Pinpoint the cell where the given text exists, returning its [x, y] midpoint coordinate. 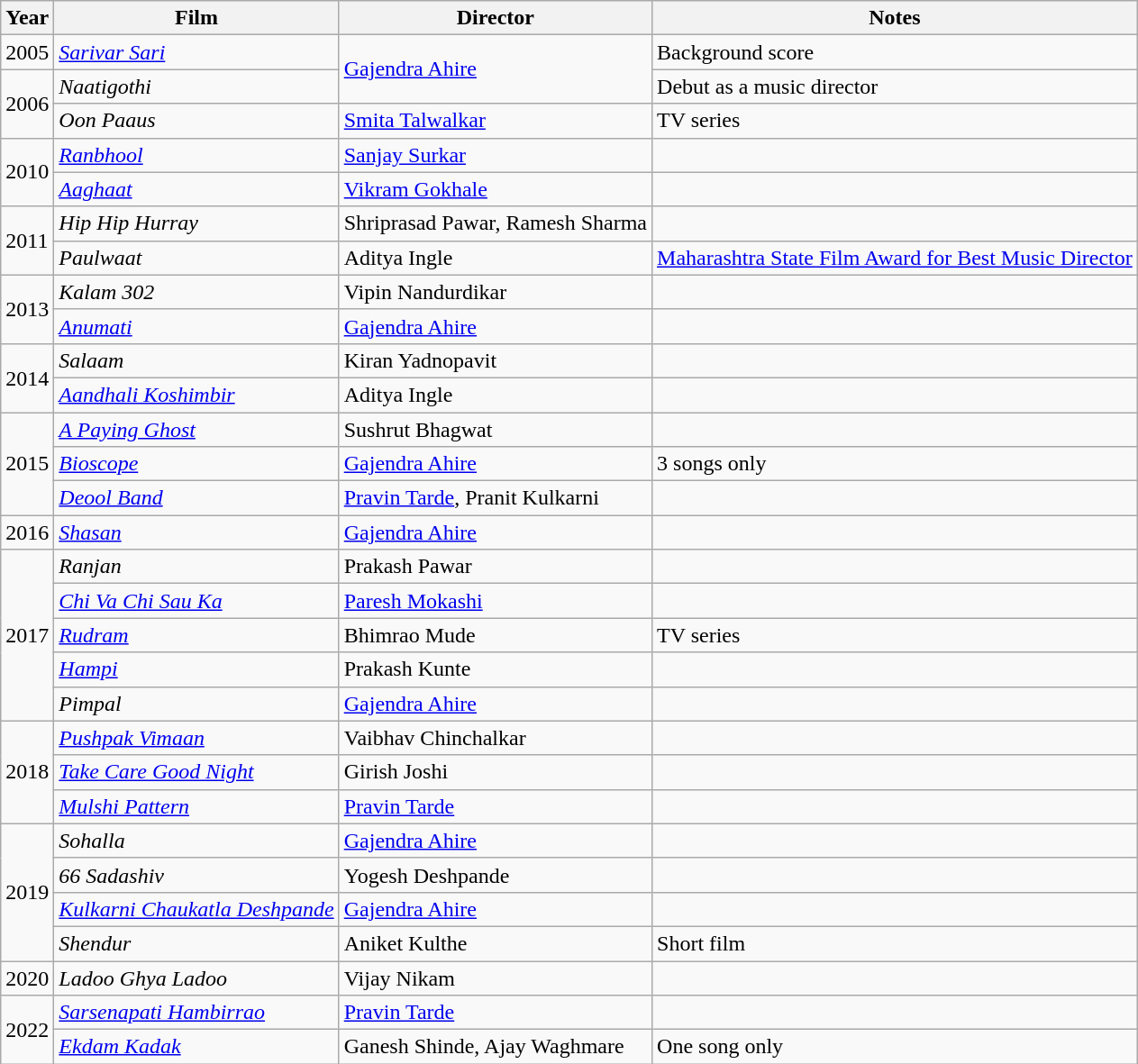
Take Care Good Night [196, 772]
Yogesh Deshpande [496, 875]
Sarivar Sari [196, 52]
Vikram Gokhale [496, 189]
2014 [27, 377]
2022 [27, 1030]
Year [27, 18]
Director [496, 18]
2006 [27, 104]
One song only [896, 1047]
Background score [896, 52]
Paulwaat [196, 258]
2015 [27, 464]
Ranbhool [196, 155]
Bhimrao Mude [496, 635]
Pushpak Vimaan [196, 738]
Shendur [196, 943]
2017 [27, 635]
2005 [27, 52]
Aandhali Koshimbir [196, 395]
Shasan [196, 532]
Pimpal [196, 704]
Sarsenapati Hambirrao [196, 1013]
Prakash Kunte [496, 669]
Bioscope [196, 464]
2019 [27, 892]
2016 [27, 532]
2013 [27, 309]
Shriprasad Pawar, Ramesh Sharma [496, 223]
Ladoo Ghya Ladoo [196, 978]
Prakash Pawar [496, 567]
Sanjay Surkar [496, 155]
Hip Hip Hurray [196, 223]
Debut as a music director [896, 86]
Naatigothi [196, 86]
2020 [27, 978]
Salaam [196, 360]
Aniket Kulthe [496, 943]
Notes [896, 18]
Vipin Nandurdikar [496, 292]
Kalam 302 [196, 292]
Chi Va Chi Sau Ka [196, 601]
Film [196, 18]
Ranjan [196, 567]
Short film [896, 943]
Girish Joshi [496, 772]
Smita Talwalkar [496, 121]
Maharashtra State Film Award for Best Music Director [896, 258]
Vaibhav Chinchalkar [496, 738]
2010 [27, 172]
Mulshi Pattern [196, 806]
A Paying Ghost [196, 430]
Ekdam Kadak [196, 1047]
Rudram [196, 635]
Pravin Tarde, Pranit Kulkarni [496, 498]
2018 [27, 772]
66 Sadashiv [196, 875]
Ganesh Shinde, Ajay Waghmare [496, 1047]
Deool Band [196, 498]
Vijay Nikam [496, 978]
Anumati [196, 326]
Paresh Mokashi [496, 601]
Sushrut Bhagwat [496, 430]
Aaghaat [196, 189]
2011 [27, 241]
Kiran Yadnopavit [496, 360]
Sohalla [196, 841]
3 songs only [896, 464]
Kulkarni Chaukatla Deshpande [196, 909]
Oon Paaus [196, 121]
Hampi [196, 669]
